Return the [X, Y] coordinate for the center point of the cell that contains the specified text.  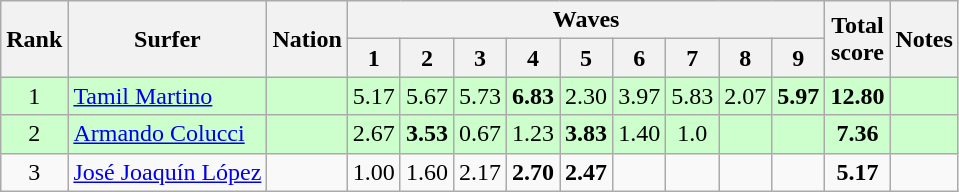
5.73 [480, 96]
2.17 [480, 172]
9 [798, 58]
12.80 [858, 96]
8 [746, 58]
2.67 [374, 134]
2.30 [586, 96]
5.97 [798, 96]
Tamil Martino [168, 96]
0.67 [480, 134]
3.53 [426, 134]
1.00 [374, 172]
1.60 [426, 172]
6.83 [532, 96]
José Joaquín López [168, 172]
Rank [34, 39]
5 [586, 58]
Armando Colucci [168, 134]
7 [692, 58]
Notes [924, 39]
4 [532, 58]
Totalscore [858, 39]
3.97 [640, 96]
6 [640, 58]
Waves [586, 20]
2.70 [532, 172]
1.23 [532, 134]
7.36 [858, 134]
1.0 [692, 134]
Surfer [168, 39]
5.83 [692, 96]
2.47 [586, 172]
3.83 [586, 134]
2.07 [746, 96]
1.40 [640, 134]
5.67 [426, 96]
Nation [307, 39]
